Pinpoint the cell where the given text exists, returning its [X, Y] midpoint coordinate. 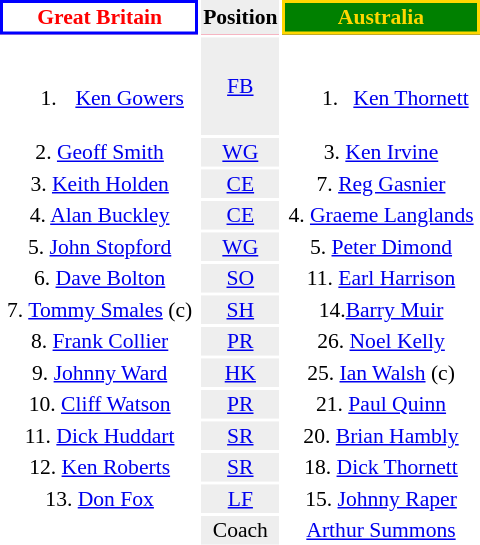
4. Alan Buckley [100, 215]
15. Johnny Raper [381, 498]
SO [240, 278]
11. Dick Huddart [100, 435]
6. Dave Bolton [100, 278]
Ken Gowers [100, 86]
13. Don Fox [100, 498]
18. Dick Thornett [381, 467]
FB [240, 86]
2. Geoff Smith [100, 152]
SH [240, 309]
21. Paul Quinn [381, 404]
7. Tommy Smales (c) [100, 309]
3. Keith Holden [100, 183]
Coach [240, 530]
10. Cliff Watson [100, 404]
26. Noel Kelly [381, 341]
Australia [381, 17]
20. Brian Hambly [381, 435]
14.Barry Muir [381, 309]
Great Britain [100, 17]
25. Ian Walsh (c) [381, 372]
5. Peter Dimond [381, 246]
7. Reg Gasnier [381, 183]
11. Earl Harrison [381, 278]
3. Ken Irvine [381, 152]
5. John Stopford [100, 246]
Ken Thornett [381, 86]
LF [240, 498]
9. Johnny Ward [100, 372]
Arthur Summons [381, 530]
Position [240, 17]
HK [240, 372]
8. Frank Collier [100, 341]
4. Graeme Langlands [381, 215]
12. Ken Roberts [100, 467]
